Determine the [x, y] coordinate at the center of the cell enclosing the given text.  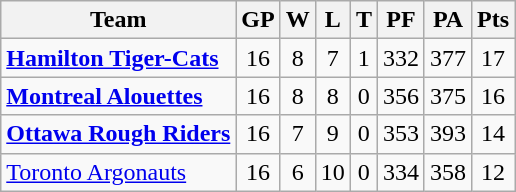
356 [400, 96]
W [298, 20]
Ottawa Rough Riders [118, 134]
1 [364, 58]
PF [400, 20]
358 [448, 172]
Montreal Alouettes [118, 96]
375 [448, 96]
17 [494, 58]
332 [400, 58]
393 [448, 134]
9 [332, 134]
12 [494, 172]
334 [400, 172]
GP [258, 20]
6 [298, 172]
T [364, 20]
PA [448, 20]
Pts [494, 20]
353 [400, 134]
10 [332, 172]
L [332, 20]
Toronto Argonauts [118, 172]
14 [494, 134]
377 [448, 58]
Team [118, 20]
Hamilton Tiger-Cats [118, 58]
